Detect which cell encompasses the target text, then output its (x, y) center coordinate. 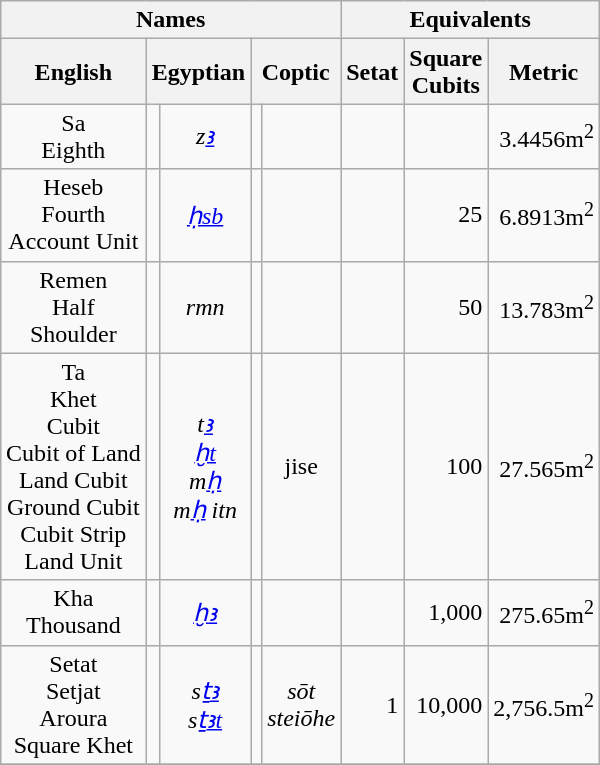
SquareCubits (446, 72)
TaKhetCubitCubit of LandLand CubitGround CubitCubit StripLand Unit (73, 466)
Egyptian (198, 72)
13.783m2 (544, 307)
50 (446, 307)
10,000 (446, 704)
ḥsb (206, 215)
Coptic (296, 72)
zꜣ (206, 136)
ḫꜣ (206, 612)
English (73, 72)
6.8913m2 (544, 215)
sōtsteiōhe (302, 704)
SaEighth (73, 136)
rmn (206, 307)
100 (446, 466)
sṯꜣsṯꜣt (206, 704)
275.65m2 (544, 612)
HesebFourthAccount Unit (73, 215)
27.565m2 (544, 466)
SetatSetjatArouraSquare Khet (73, 704)
Metric (544, 72)
KhaThousand (73, 612)
Setat (372, 72)
1,000 (446, 612)
tꜣḫtmḥmḥ itn (206, 466)
RemenHalfShoulder (73, 307)
Names (170, 20)
Equivalents (470, 20)
25 (446, 215)
2,756.5m2 (544, 704)
3.4456m2 (544, 136)
1 (372, 704)
jise (302, 466)
